Search for the cell housing the specified text and yield its [x, y] center coordinate. 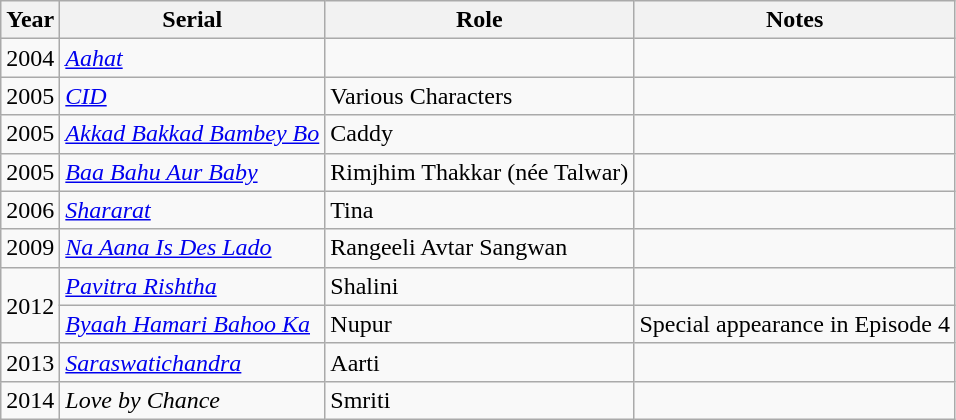
Caddy [480, 134]
Year [30, 20]
Notes [795, 20]
Tina [480, 210]
Role [480, 20]
Shalini [480, 286]
2012 [30, 305]
Akkad Bakkad Bambey Bo [192, 134]
Pavitra Rishtha [192, 286]
2009 [30, 248]
Rimjhim Thakkar (née Talwar) [480, 172]
Love by Chance [192, 400]
Smriti [480, 400]
2004 [30, 58]
2014 [30, 400]
Shararat [192, 210]
Na Aana Is Des Lado [192, 248]
2006 [30, 210]
Special appearance in Episode 4 [795, 324]
Aahat [192, 58]
CID [192, 96]
Saraswatichandra [192, 362]
Rangeeli Avtar Sangwan [480, 248]
Nupur [480, 324]
Serial [192, 20]
Aarti [480, 362]
Baa Bahu Aur Baby [192, 172]
Byaah Hamari Bahoo Ka [192, 324]
Various Characters [480, 96]
2013 [30, 362]
